Determine the (X, Y) coordinate at the center of the cell enclosing the given text.  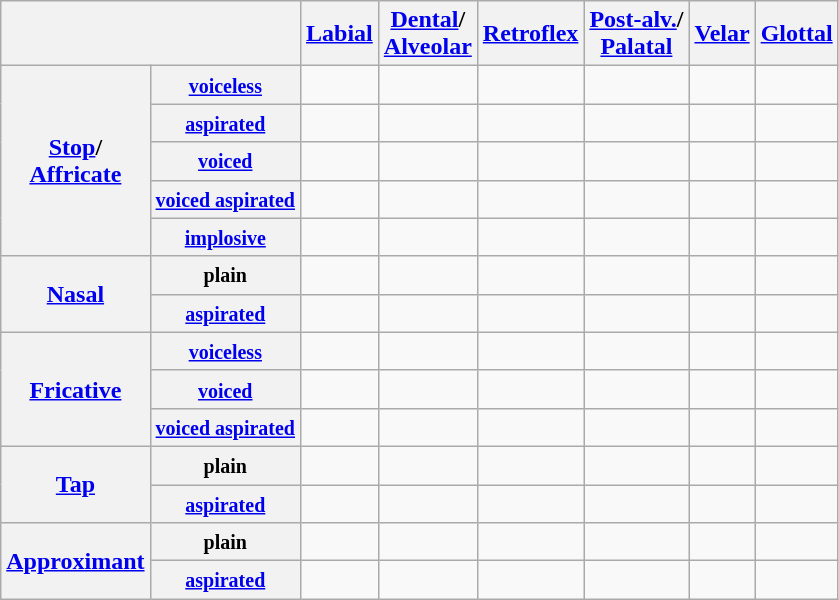
Tap (76, 484)
Dental/Alveolar (428, 34)
implosive (225, 237)
Glottal (796, 34)
Labial (340, 34)
Stop/Affricate (76, 161)
Retroflex (530, 34)
Velar (722, 34)
Approximant (76, 561)
Nasal (76, 294)
Fricative (76, 389)
Post-alv./Palatal (636, 34)
